For the text-containing cell, return its midpoint in [X, Y] coordinate format. 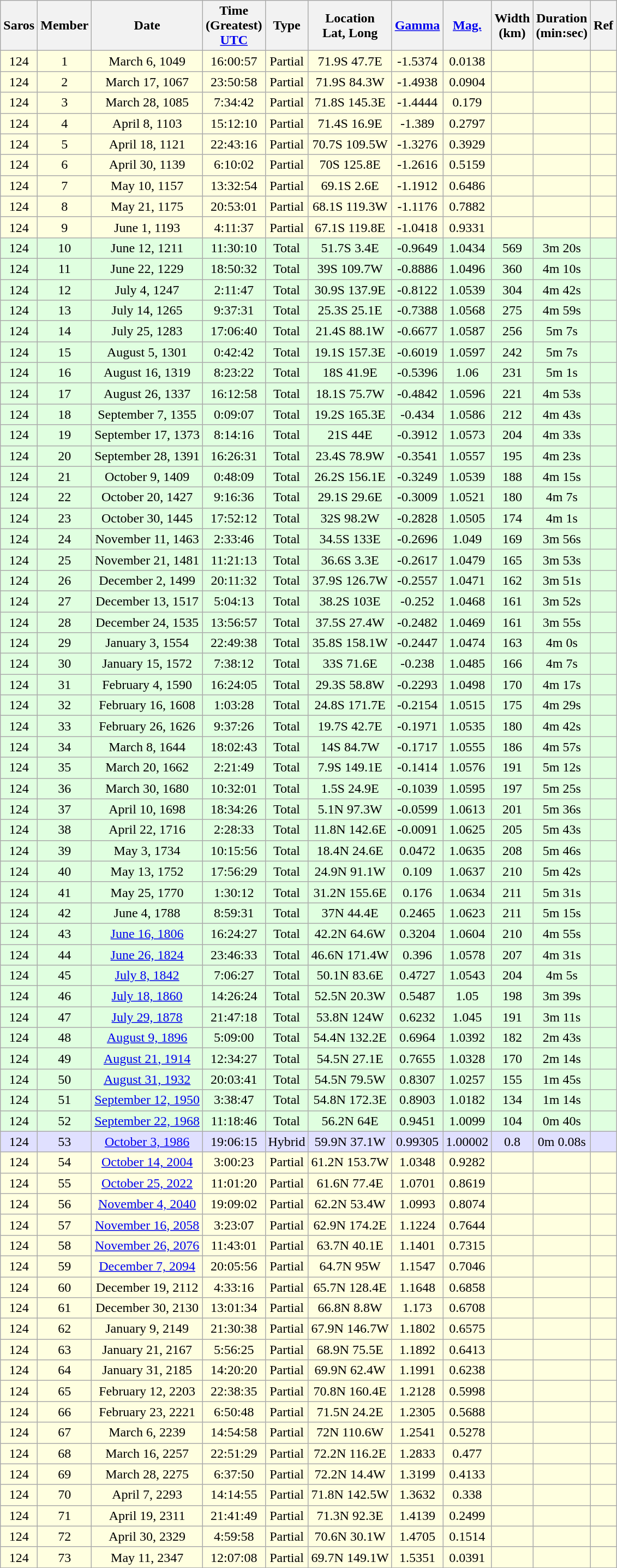
1.1892 [417, 1350]
5:09:00 [233, 1038]
65.7N 128.4E [350, 1287]
186 [512, 747]
1.0578 [467, 955]
-0.8886 [417, 269]
56.2N 64E [350, 1121]
July 18, 1860 [147, 996]
72N 110.6W [350, 1433]
February 26, 1626 [147, 726]
8 [64, 206]
62.2N 53.4W [350, 1204]
175 [512, 705]
1.0468 [467, 601]
June 16, 1806 [147, 934]
0:09:07 [233, 414]
275 [512, 311]
61 [64, 1308]
2:28:33 [233, 830]
0.0904 [467, 82]
162 [512, 580]
22 [64, 497]
1.0604 [467, 934]
63.7N 40.1E [350, 1245]
3m 11s [562, 1017]
-0.7388 [417, 311]
66 [64, 1412]
March 20, 1662 [147, 768]
19.7S 42.7E [350, 726]
October 14, 2004 [147, 1162]
3m 52s [562, 601]
1.0993 [417, 1204]
1.0535 [467, 726]
0.7315 [467, 1245]
September 12, 1950 [147, 1100]
0.179 [467, 103]
62 [64, 1329]
71.3N 92.3E [350, 1516]
-0.2447 [417, 643]
0.0138 [467, 61]
March 28, 1085 [147, 103]
31.2N 155.6E [350, 892]
May 3, 1734 [147, 851]
1.00002 [467, 1142]
0.9282 [467, 1162]
Member [64, 26]
7 [64, 186]
16 [64, 373]
11:43:01 [233, 1245]
8:14:16 [233, 435]
-0.2617 [417, 560]
67 [64, 1433]
26 [64, 580]
1.0348 [417, 1162]
22:43:16 [233, 144]
-0.0091 [417, 830]
24.8S 171.7E [350, 705]
68 [64, 1453]
36.6S 3.3E [350, 560]
221 [512, 394]
30 [64, 664]
1.0496 [467, 269]
70 [64, 1495]
13:32:54 [233, 186]
November 16, 2058 [147, 1225]
0.4727 [417, 976]
October 25, 2022 [147, 1183]
569 [512, 248]
21:30:38 [233, 1329]
October 9, 1409 [147, 477]
10 [64, 248]
72.2N 116.2E [350, 1453]
July 14, 1265 [147, 311]
37.9S 126.7W [350, 580]
1.0257 [467, 1079]
70S 125.8E [350, 165]
163 [512, 643]
29.3S 58.8W [350, 685]
3:38:47 [233, 1100]
42.2N 64.6W [350, 934]
-1.4444 [417, 103]
11 [64, 269]
71.8S 145.3E [350, 103]
1.0613 [467, 809]
201 [512, 809]
46 [64, 996]
0.6964 [417, 1038]
18.4N 24.6E [350, 851]
4m 57s [562, 747]
54.5N 27.1E [350, 1059]
7.9S 149.1E [350, 768]
13:56:57 [233, 622]
0.9331 [467, 227]
1.0701 [417, 1183]
3m 53s [562, 560]
November 21, 1481 [147, 560]
1.0099 [467, 1121]
26.2S 156.1E [350, 477]
169 [512, 539]
1.0576 [467, 768]
72.2N 14.4W [350, 1474]
Type [287, 26]
March 6, 2239 [147, 1433]
3m 39s [562, 996]
11:30:10 [233, 248]
34.5S 133E [350, 539]
69.1S 2.6E [350, 186]
52 [64, 1121]
4m 5s [562, 976]
-0.1971 [417, 726]
1.0587 [467, 331]
4:59:58 [233, 1536]
1.0182 [467, 1100]
20:03:41 [233, 1079]
8:23:22 [233, 373]
1.06 [467, 373]
December 13, 1517 [147, 601]
25 [64, 560]
May 21, 1175 [147, 206]
70.7S 109.5W [350, 144]
June 12, 1211 [147, 248]
29.1S 29.6E [350, 497]
1.4705 [417, 1536]
-0.2828 [417, 518]
1m 45s [562, 1079]
December 7, 2094 [147, 1266]
36 [64, 788]
0.5688 [467, 1412]
-1.2616 [417, 165]
0.7882 [467, 206]
1.0596 [467, 394]
7:34:42 [233, 103]
December 19, 2112 [147, 1287]
16:24:27 [233, 934]
4m 53s [562, 394]
198 [512, 996]
50.1N 83.6E [350, 976]
0.5998 [467, 1391]
4:11:37 [233, 227]
19:06:15 [233, 1142]
1.5S 24.9E [350, 788]
Hybrid [287, 1142]
1.0434 [467, 248]
1.0625 [467, 830]
1.1547 [417, 1266]
14 [64, 331]
22:49:38 [233, 643]
Duration(min:sec) [562, 26]
5m 42s [562, 871]
46.6N 171.4W [350, 955]
9 [64, 227]
January 3, 1554 [147, 643]
66.8N 8.8W [350, 1308]
0.6575 [467, 1329]
1.0485 [467, 664]
1.173 [417, 1308]
20 [64, 456]
0.8 [512, 1142]
LocationLat, Long [350, 26]
-0.2557 [417, 580]
104 [512, 1121]
57 [64, 1225]
-0.0599 [417, 809]
73 [64, 1557]
21S 44E [350, 435]
10:15:56 [233, 851]
33S 71.6E [350, 664]
0.6708 [467, 1308]
-0.2696 [417, 539]
0.8307 [417, 1079]
3:00:23 [233, 1162]
May 11, 2347 [147, 1557]
February 16, 1608 [147, 705]
January 9, 2149 [147, 1329]
August 21, 1914 [147, 1059]
-0.3541 [417, 456]
3m 56s [562, 539]
17:52:12 [233, 518]
64.7N 95W [350, 1266]
-0.252 [417, 601]
52.5N 20.3W [350, 996]
Time(Greatest)UTC [233, 26]
7:06:27 [233, 976]
17:06:40 [233, 331]
December 2, 1499 [147, 580]
-0.2293 [417, 685]
-0.1717 [417, 747]
November 26, 2076 [147, 1245]
54.8N 172.3E [350, 1100]
1m 14s [562, 1100]
38 [64, 830]
37.5S 27.4W [350, 622]
April 30, 2329 [147, 1536]
42 [64, 913]
231 [512, 373]
165 [512, 560]
April 8, 1103 [147, 123]
208 [512, 851]
1.0557 [467, 456]
14:26:24 [233, 996]
23.4S 78.9W [350, 456]
2:21:49 [233, 768]
4m 17s [562, 685]
18:50:32 [233, 269]
60 [64, 1287]
21 [64, 477]
64 [64, 1370]
1.1991 [417, 1370]
8:59:31 [233, 913]
18S 41.9E [350, 373]
0.1514 [467, 1536]
August 9, 1896 [147, 1038]
55 [64, 1183]
Date [147, 26]
18:02:43 [233, 747]
360 [512, 269]
0.8903 [417, 1100]
March 17, 1067 [147, 82]
0.6858 [467, 1287]
174 [512, 518]
0.8619 [467, 1183]
March 16, 2257 [147, 1453]
5m 43s [562, 830]
20:53:01 [233, 206]
19.2S 165.3E [350, 414]
4m 0s [562, 643]
Gamma [417, 26]
0:42:42 [233, 352]
21:41:49 [233, 1516]
0.7046 [467, 1266]
1.0543 [467, 976]
1.0471 [467, 580]
1.1648 [417, 1287]
207 [512, 955]
May 13, 1752 [147, 871]
12:34:27 [233, 1059]
1.3632 [417, 1495]
-0.6019 [417, 352]
1.0595 [467, 788]
56 [64, 1204]
-1.4938 [417, 82]
155 [512, 1079]
1.0634 [467, 892]
11:18:46 [233, 1121]
20:11:32 [233, 580]
Width(km) [512, 26]
1.0623 [467, 913]
-1.5374 [417, 61]
-1.3276 [417, 144]
39S 109.7W [350, 269]
1 [64, 61]
Ref [603, 26]
49 [64, 1059]
1:30:12 [233, 892]
5:04:13 [233, 601]
April 10, 1698 [147, 809]
4m 33s [562, 435]
5m 25s [562, 788]
January 21, 2167 [147, 1350]
August 5, 1301 [147, 352]
17 [64, 394]
-0.2482 [417, 622]
1.1802 [417, 1329]
18:34:26 [233, 809]
0.5487 [417, 996]
188 [512, 477]
27 [64, 601]
-0.3009 [417, 497]
1.0505 [467, 518]
1.1224 [417, 1225]
3m 55s [562, 622]
0.176 [417, 892]
51 [64, 1100]
21.4S 88.1W [350, 331]
9:37:26 [233, 726]
April 30, 1139 [147, 165]
68.1S 119.3W [350, 206]
32S 98.2W [350, 518]
1.2541 [417, 1433]
November 4, 2040 [147, 1204]
March 28, 2275 [147, 1474]
-0.3249 [417, 477]
August 31, 1932 [147, 1079]
0.3929 [467, 144]
1.0586 [467, 414]
-0.434 [417, 414]
1.2305 [417, 1412]
63 [64, 1350]
October 3, 1986 [147, 1142]
1.0637 [467, 871]
5m 31s [562, 892]
-1.1176 [417, 206]
October 20, 1427 [147, 497]
2 [64, 82]
13 [64, 311]
44 [64, 955]
1.5351 [417, 1557]
6:37:50 [233, 1474]
1.0515 [467, 705]
39 [64, 851]
4m 10s [562, 269]
71.5N 24.2E [350, 1412]
0.7655 [417, 1059]
0.0391 [467, 1557]
53.8N 124W [350, 1017]
11:21:13 [233, 560]
14S 84.7W [350, 747]
February 4, 1590 [147, 685]
February 12, 2203 [147, 1391]
August 16, 1319 [147, 373]
9:37:31 [233, 311]
0.6232 [417, 1017]
0.109 [417, 871]
1.0498 [467, 685]
1.0568 [467, 311]
1.2833 [417, 1453]
4m 23s [562, 456]
53 [64, 1142]
0.3204 [417, 934]
September 17, 1373 [147, 435]
June 1, 1193 [147, 227]
23:46:33 [233, 955]
March 8, 1644 [147, 747]
4m 31s [562, 955]
10:32:01 [233, 788]
67.1S 119.8E [350, 227]
14:20:20 [233, 1370]
15 [64, 352]
65 [64, 1391]
1:03:28 [233, 705]
70.6N 30.1W [350, 1536]
61.2N 153.7W [350, 1162]
-0.6677 [417, 331]
-0.2154 [417, 705]
1.05 [467, 996]
47 [64, 1017]
24 [64, 539]
April 18, 1121 [147, 144]
304 [512, 290]
0.7644 [467, 1225]
July 25, 1283 [147, 331]
18.1S 75.7W [350, 394]
March 6, 1049 [147, 61]
6 [64, 165]
212 [512, 414]
21:47:18 [233, 1017]
-0.5396 [417, 373]
October 30, 1445 [147, 518]
1.049 [467, 539]
0.99305 [417, 1142]
19 [64, 435]
April 22, 1716 [147, 830]
0:48:09 [233, 477]
0m 0.08s [562, 1142]
Mag. [467, 26]
0.9451 [417, 1121]
June 4, 1788 [147, 913]
62.9N 174.2E [350, 1225]
6:10:02 [233, 165]
December 30, 2130 [147, 1308]
41 [64, 892]
72 [64, 1536]
28 [64, 622]
1.4139 [417, 1516]
5m 36s [562, 809]
33 [64, 726]
February 23, 2221 [147, 1412]
195 [512, 456]
9:16:36 [233, 497]
61.6N 77.4E [350, 1183]
71.9S 84.3W [350, 82]
17:56:29 [233, 871]
25.3S 25.1E [350, 311]
35.8S 158.1W [350, 643]
0.6413 [467, 1350]
-0.4842 [417, 394]
18 [64, 414]
51.7S 3.4E [350, 248]
16:00:57 [233, 61]
34 [64, 747]
37N 44.4E [350, 913]
5.1N 97.3W [350, 809]
69 [64, 1474]
0.6238 [467, 1370]
0.477 [467, 1453]
2:11:47 [233, 290]
0.2465 [417, 913]
6:50:48 [233, 1412]
0.6486 [467, 186]
45 [64, 976]
166 [512, 664]
22:51:29 [233, 1453]
12:07:08 [233, 1557]
3m 51s [562, 580]
-0.8122 [417, 290]
1.0555 [467, 747]
68.9N 75.5E [350, 1350]
22:38:35 [233, 1391]
0.2797 [467, 123]
-1.1912 [417, 186]
1.0474 [467, 643]
32 [64, 705]
30.9S 137.9E [350, 290]
1.2128 [417, 1391]
0.5159 [467, 165]
June 22, 1229 [147, 269]
14:14:55 [233, 1495]
4m 15s [562, 477]
-0.9649 [417, 248]
July 29, 1878 [147, 1017]
71.9S 47.7E [350, 61]
April 7, 2293 [147, 1495]
50 [64, 1079]
5m 1s [562, 373]
54.5N 79.5W [350, 1079]
1.0392 [467, 1038]
4m 1s [562, 518]
71.8N 142.5W [350, 1495]
September 22, 1968 [147, 1121]
May 10, 1157 [147, 186]
19.1S 157.3E [350, 352]
January 15, 1572 [147, 664]
29 [64, 643]
67.9N 146.7W [350, 1329]
134 [512, 1100]
54 [64, 1162]
11:01:20 [233, 1183]
5m 12s [562, 768]
70.8N 160.4E [350, 1391]
2m 43s [562, 1038]
1.0573 [467, 435]
54.4N 132.2E [350, 1038]
1.0597 [467, 352]
48 [64, 1038]
April 19, 2311 [147, 1516]
December 24, 1535 [147, 622]
1.1401 [417, 1245]
-1.389 [417, 123]
September 28, 1391 [147, 456]
14:54:58 [233, 1433]
19:09:02 [233, 1204]
4m 43s [562, 414]
16:26:31 [233, 456]
59 [64, 1266]
0.396 [417, 955]
August 26, 1337 [147, 394]
1.3199 [417, 1474]
58 [64, 1245]
40 [64, 871]
31 [64, 685]
16:24:05 [233, 685]
7:38:12 [233, 664]
June 26, 1824 [147, 955]
256 [512, 331]
35 [64, 768]
3:23:07 [233, 1225]
71.4S 16.9E [350, 123]
20:05:56 [233, 1266]
November 11, 1463 [147, 539]
4:33:16 [233, 1287]
1.0635 [467, 851]
24.9N 91.1W [350, 871]
-0.1414 [417, 768]
-0.1039 [417, 788]
23 [64, 518]
2:33:46 [233, 539]
-0.238 [417, 664]
11.8N 142.6E [350, 830]
0.0472 [417, 851]
16:12:58 [233, 394]
-1.0418 [417, 227]
59.9N 37.1W [350, 1142]
4m 29s [562, 705]
0.5278 [467, 1433]
242 [512, 352]
38.2S 103E [350, 601]
12 [64, 290]
0.8074 [467, 1204]
37 [64, 809]
69.9N 62.4W [350, 1370]
September 7, 1355 [147, 414]
1.0479 [467, 560]
2m 14s [562, 1059]
4m 59s [562, 311]
23:50:58 [233, 82]
205 [512, 830]
3 [64, 103]
0m 40s [562, 1121]
0.2499 [467, 1516]
1.0328 [467, 1059]
15:12:10 [233, 123]
43 [64, 934]
March 30, 1680 [147, 788]
182 [512, 1038]
July 8, 1842 [147, 976]
5m 46s [562, 851]
13:01:34 [233, 1308]
May 25, 1770 [147, 892]
-0.3912 [417, 435]
1.045 [467, 1017]
1.0469 [467, 622]
5m 15s [562, 913]
5 [64, 144]
January 31, 2185 [147, 1370]
5:56:25 [233, 1350]
4m 55s [562, 934]
0.4133 [467, 1474]
3m 20s [562, 248]
July 4, 1247 [147, 290]
197 [512, 788]
Saros [19, 26]
71 [64, 1516]
1.0521 [467, 497]
4 [64, 123]
0.338 [467, 1495]
69.7N 149.1W [350, 1557]
